Provide the [X, Y] coordinate of the cell's center where the given text is located.  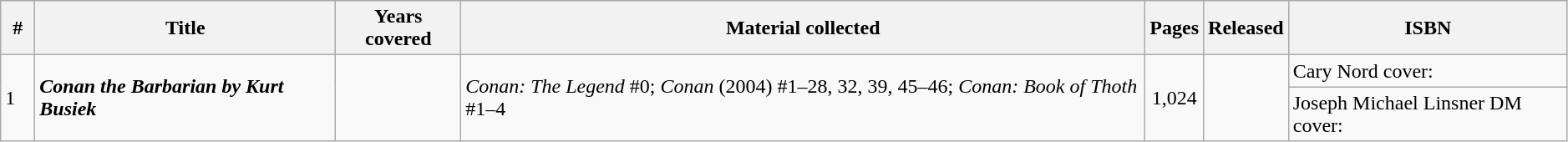
Title [185, 28]
Conan: The Legend #0; Conan (2004) #1–28, 32, 39, 45–46; Conan: Book of Thoth #1–4 [804, 99]
Conan the Barbarian by Kurt Busiek [185, 99]
1 [18, 99]
1,024 [1175, 99]
Pages [1175, 28]
Years covered [398, 28]
Cary Nord cover: [1428, 71]
Material collected [804, 28]
ISBN [1428, 28]
Joseph Michael Linsner DM cover: [1428, 114]
Released [1246, 28]
# [18, 28]
